Output the (X, Y) coordinate of the center of the cell containing the given text.  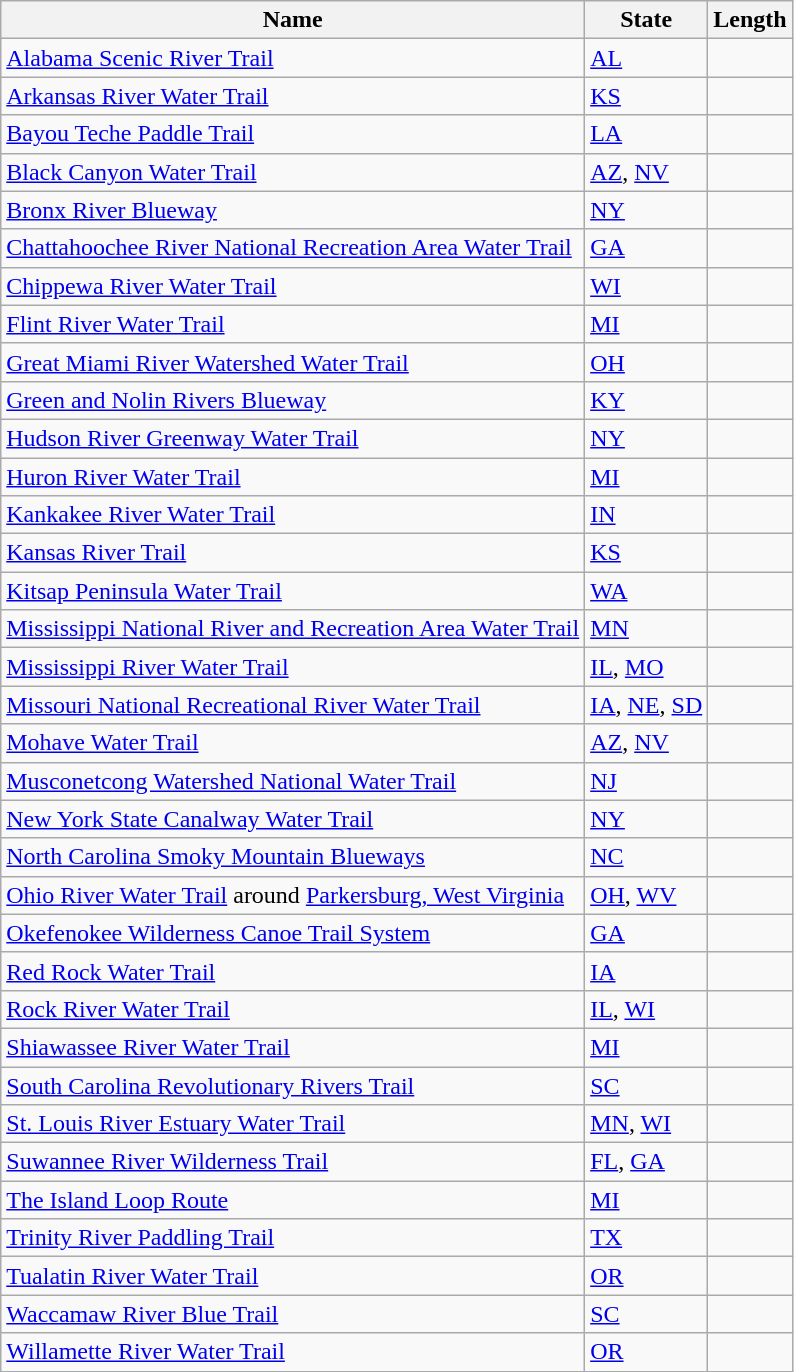
Name (293, 20)
MN, WI (646, 1124)
Huron River Water Trail (293, 477)
Rock River Water Trail (293, 1009)
IL, WI (646, 1009)
OH, WV (646, 895)
NJ (646, 781)
Okefenokee Wilderness Canoe Trail System (293, 933)
WA (646, 591)
South Carolina Revolutionary Rivers Trail (293, 1085)
Musconetcong Watershed National Water Trail (293, 781)
KY (646, 400)
Arkansas River Water Trail (293, 96)
Mohave Water Trail (293, 743)
WI (646, 286)
Hudson River Greenway Water Trail (293, 438)
AL (646, 58)
Tualatin River Water Trail (293, 1276)
State (646, 20)
TX (646, 1238)
Mississippi National River and Recreation Area Water Trail (293, 629)
Chippewa River Water Trail (293, 286)
FL, GA (646, 1162)
Willamette River Water Trail (293, 1352)
OH (646, 362)
Red Rock Water Trail (293, 971)
Mississippi River Water Trail (293, 667)
Alabama Scenic River Trail (293, 58)
New York State Canalway Water Trail (293, 819)
IA, NE, SD (646, 705)
Chattahoochee River National Recreation Area Water Trail (293, 248)
Missouri National Recreational River Water Trail (293, 705)
Length (750, 20)
LA (646, 134)
Black Canyon Water Trail (293, 172)
IL, MO (646, 667)
Kansas River Trail (293, 553)
IA (646, 971)
Bayou Teche Paddle Trail (293, 134)
Bronx River Blueway (293, 210)
Green and Nolin Rivers Blueway (293, 400)
Trinity River Paddling Trail (293, 1238)
IN (646, 515)
Flint River Water Trail (293, 324)
Kitsap Peninsula Water Trail (293, 591)
NC (646, 857)
Suwannee River Wilderness Trail (293, 1162)
Kankakee River Water Trail (293, 515)
St. Louis River Estuary Water Trail (293, 1124)
MN (646, 629)
Great Miami River Watershed Water Trail (293, 362)
North Carolina Smoky Mountain Blueways (293, 857)
Ohio River Water Trail around Parkersburg, West Virginia (293, 895)
Shiawassee River Water Trail (293, 1047)
The Island Loop Route (293, 1200)
Waccamaw River Blue Trail (293, 1314)
